Detect which cell encompasses the target text, then output its (X, Y) center coordinate. 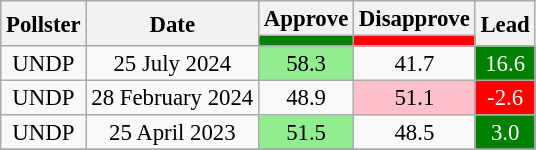
48.5 (415, 132)
Date (172, 24)
28 February 2024 (172, 98)
48.9 (306, 98)
Disapprove (415, 18)
3.0 (505, 132)
16.6 (505, 64)
25 April 2023 (172, 132)
Lead (505, 24)
58.3 (306, 64)
Pollster (44, 24)
25 July 2024 (172, 64)
-2.6 (505, 98)
Approve (306, 18)
51.1 (415, 98)
41.7 (415, 64)
51.5 (306, 132)
